Return [X, Y] of the center of cell containing provided text 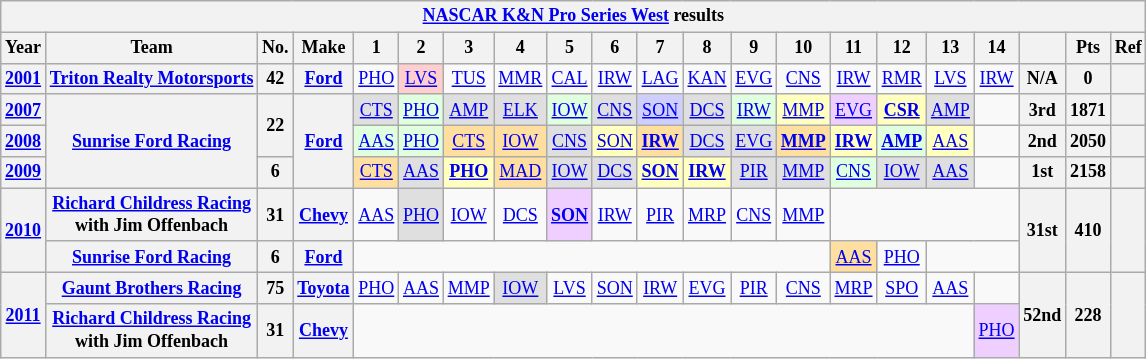
TUS [468, 78]
CAL [570, 78]
Make [324, 48]
1871 [1088, 110]
2158 [1088, 172]
75 [276, 288]
11 [854, 48]
7 [660, 48]
14 [996, 48]
MAD [520, 172]
CSR [902, 110]
4 [520, 48]
KAN [707, 78]
5 [570, 48]
8 [707, 48]
13 [951, 48]
410 [1088, 230]
52nd [1042, 316]
Year [24, 48]
12 [902, 48]
2001 [24, 78]
2010 [24, 230]
10 [804, 48]
2nd [1042, 140]
NASCAR K&N Pro Series West results [574, 16]
3rd [1042, 110]
Ref [1128, 48]
ELK [520, 110]
9 [754, 48]
LAG [660, 78]
MMR [520, 78]
2 [422, 48]
Team [151, 48]
228 [1088, 316]
22 [276, 125]
N/A [1042, 78]
No. [276, 48]
1 [376, 48]
1st [1042, 172]
0 [1088, 78]
2009 [24, 172]
Triton Realty Motorsports [151, 78]
Toyota [324, 288]
SPO [902, 288]
2008 [24, 140]
31st [1042, 230]
RMR [902, 78]
3 [468, 48]
2007 [24, 110]
Gaunt Brothers Racing [151, 288]
42 [276, 78]
2011 [24, 316]
2050 [1088, 140]
Pts [1088, 48]
